For the text-containing cell, return its midpoint in (x, y) coordinate format. 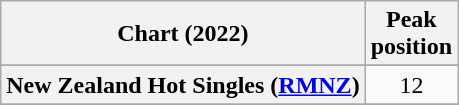
12 (411, 85)
Peakposition (411, 34)
Chart (2022) (183, 34)
New Zealand Hot Singles (RMNZ) (183, 85)
